Return [x, y] of the center of cell containing provided text 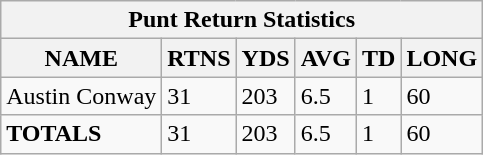
YDS [266, 58]
NAME [82, 58]
LONG [442, 58]
Punt Return Statistics [242, 20]
RTNS [199, 58]
TOTALS [82, 134]
Austin Conway [82, 96]
AVG [326, 58]
TD [378, 58]
